Output the [X, Y] coordinate of the center of the cell containing the given text.  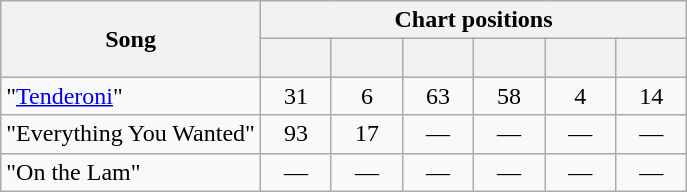
Chart positions [473, 20]
17 [366, 134]
"Everything You Wanted" [131, 134]
"Tenderoni" [131, 96]
4 [580, 96]
93 [296, 134]
58 [510, 96]
31 [296, 96]
63 [438, 96]
"On the Lam" [131, 172]
14 [652, 96]
6 [366, 96]
Song [131, 39]
